Provide the [x, y] coordinate of the cell's center where the given text is located.  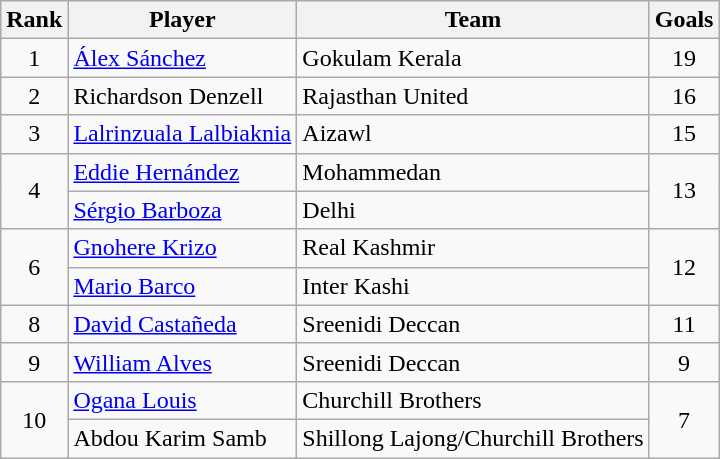
Sérgio Barboza [182, 210]
David Castañeda [182, 324]
19 [684, 58]
4 [34, 191]
Gokulam Kerala [473, 58]
Shillong Lajong/Churchill Brothers [473, 438]
12 [684, 267]
Mario Barco [182, 286]
Richardson Denzell [182, 96]
Real Kashmir [473, 248]
13 [684, 191]
10 [34, 419]
Ogana Louis [182, 400]
6 [34, 267]
7 [684, 419]
3 [34, 134]
Rajasthan United [473, 96]
2 [34, 96]
Eddie Hernández [182, 172]
Aizawl [473, 134]
Lalrinzuala Lalbiaknia [182, 134]
Gnohere Krizo [182, 248]
Player [182, 20]
William Alves [182, 362]
Goals [684, 20]
Delhi [473, 210]
11 [684, 324]
Rank [34, 20]
8 [34, 324]
Álex Sánchez [182, 58]
16 [684, 96]
Abdou Karim Samb [182, 438]
Churchill Brothers [473, 400]
15 [684, 134]
Inter Kashi [473, 286]
Mohammedan [473, 172]
1 [34, 58]
Team [473, 20]
